For the text-containing cell, return its midpoint in (X, Y) coordinate format. 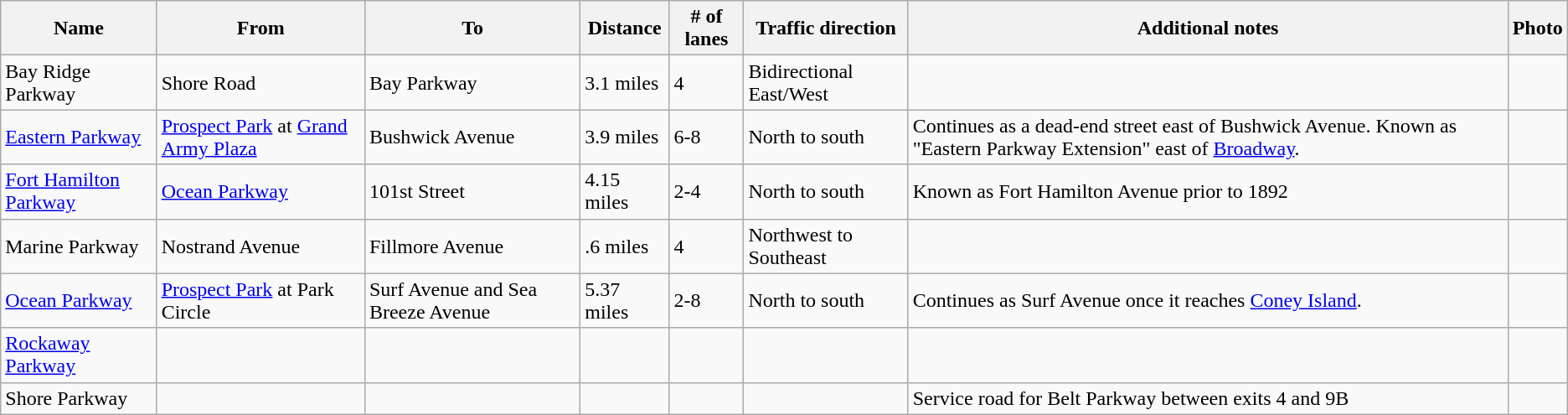
4.15 miles (625, 191)
Prospect Park at Grand Army Plaza (260, 137)
Bay Ridge Parkway (79, 82)
From (260, 29)
101st Street (472, 191)
Eastern Parkway (79, 137)
Known as Fort Hamilton Avenue prior to 1892 (1208, 191)
Continues as a dead-end street east of Bushwick Avenue. Known as "Eastern Parkway Extension" east of Broadway. (1208, 137)
5.37 miles (625, 300)
Continues as Surf Avenue once it reaches Coney Island. (1208, 300)
Surf Avenue and Sea Breeze Avenue (472, 300)
Service road for Belt Parkway between exits 4 and 9B (1208, 398)
To (472, 29)
Fort Hamilton Parkway (79, 191)
3.9 miles (625, 137)
# of lanes (707, 29)
Fillmore Avenue (472, 246)
Nostrand Avenue (260, 246)
Rockaway Parkway (79, 355)
Name (79, 29)
Bidirectional East/West (826, 82)
6-8 (707, 137)
Bay Parkway (472, 82)
2-8 (707, 300)
Photo (1538, 29)
Bushwick Avenue (472, 137)
Traffic direction (826, 29)
Additional notes (1208, 29)
Shore Parkway (79, 398)
2-4 (707, 191)
Marine Parkway (79, 246)
Prospect Park at Park Circle (260, 300)
.6 miles (625, 246)
Distance (625, 29)
3.1 miles (625, 82)
Shore Road (260, 82)
Northwest to Southeast (826, 246)
